Determine the (x, y) coordinate at the center of the cell enclosing the given text.  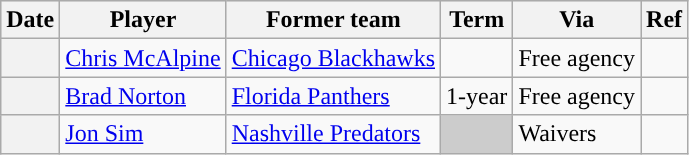
Florida Panthers (333, 96)
Nashville Predators (333, 134)
Player (143, 20)
Chris McAlpine (143, 58)
Former team (333, 20)
Date (30, 20)
Brad Norton (143, 96)
Chicago Blackhawks (333, 58)
Via (577, 20)
Jon Sim (143, 134)
Term (477, 20)
Waivers (577, 134)
Ref (664, 20)
1-year (477, 96)
